Locate the cell with the specified text and output its [x, y] center coordinate. 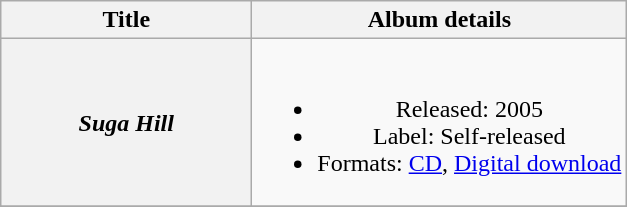
Album details [440, 20]
Title [126, 20]
Suga Hill [126, 122]
Released: 2005Label: Self-releasedFormats: CD, Digital download [440, 122]
